Return [X, Y] of the center of cell containing provided text 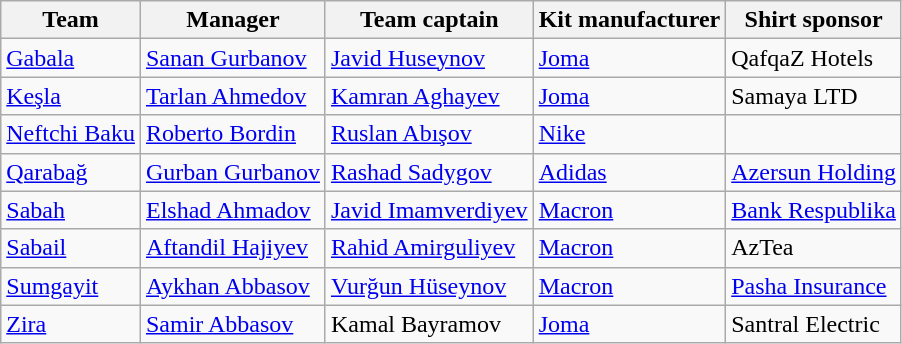
Javid Imamverdiyev [429, 210]
Vurğun Hüseynov [429, 286]
Zira [71, 324]
AzTea [814, 248]
Manager [232, 20]
Samir Abbasov [232, 324]
Bank Respublika [814, 210]
Sanan Gurbanov [232, 58]
Sabah [71, 210]
Adidas [630, 172]
Sumgayit [71, 286]
Aftandil Hajiyev [232, 248]
Rashad Sadygov [429, 172]
Javid Huseynov [429, 58]
Aykhan Abbasov [232, 286]
Shirt sponsor [814, 20]
Nike [630, 134]
Pasha Insurance [814, 286]
Azersun Holding [814, 172]
Neftchi Baku [71, 134]
Qarabağ [71, 172]
Team [71, 20]
Sabail [71, 248]
Kamran Aghayev [429, 96]
QafqaZ Hotels [814, 58]
Roberto Bordin [232, 134]
Elshad Ahmadov [232, 210]
Tarlan Ahmedov [232, 96]
Gabala [71, 58]
Kit manufacturer [630, 20]
Team captain [429, 20]
Rahid Amirguliyev [429, 248]
Santral Electric [814, 324]
Kamal Bayramov [429, 324]
Keşla [71, 96]
Samaya LTD [814, 96]
Gurban Gurbanov [232, 172]
Ruslan Abışov [429, 134]
